Return the [x, y] coordinate for the center point of the cell that contains the specified text.  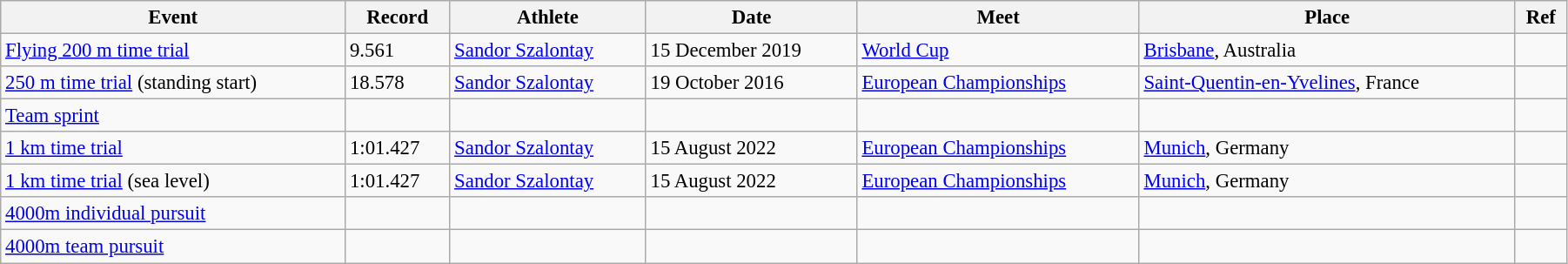
Team sprint [173, 116]
Event [173, 17]
Meet [998, 17]
15 December 2019 [752, 51]
9.561 [398, 51]
19 October 2016 [752, 83]
Place [1327, 17]
250 m time trial (standing start) [173, 83]
Brisbane, Australia [1327, 51]
4000m individual pursuit [173, 213]
1 km time trial (sea level) [173, 181]
Ref [1540, 17]
1 km time trial [173, 148]
Flying 200 m time trial [173, 51]
Record [398, 17]
4000m team pursuit [173, 247]
Saint-Quentin-en-Yvelines, France [1327, 83]
Date [752, 17]
World Cup [998, 51]
Athlete [548, 17]
18.578 [398, 83]
